Locate the cell with the specified text and output its (X, Y) center coordinate. 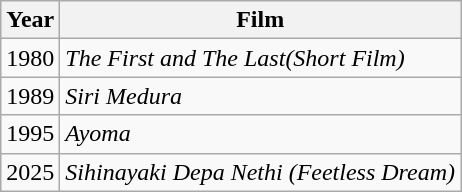
1980 (30, 58)
1989 (30, 96)
Film (260, 20)
1995 (30, 134)
Siri Medura (260, 96)
The First and The Last(Short Film) (260, 58)
Ayoma (260, 134)
Year (30, 20)
Sihinayaki Depa Nethi (Feetless Dream) (260, 172)
2025 (30, 172)
